Scan for the cell matching the given text and deliver its (X, Y) coordinate at center. 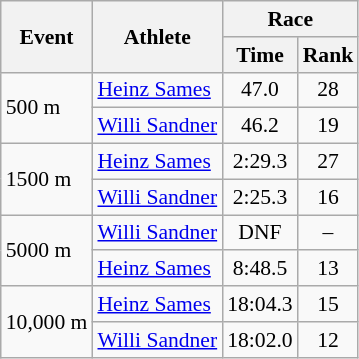
46.2 (260, 126)
Time (260, 55)
2:29.3 (260, 162)
18:04.3 (260, 304)
Event (47, 36)
18:02.0 (260, 340)
Rank (328, 55)
500 m (47, 108)
15 (328, 304)
27 (328, 162)
Race (290, 19)
DNF (260, 233)
2:25.3 (260, 197)
1500 m (47, 180)
47.0 (260, 90)
13 (328, 269)
10,000 m (47, 322)
Athlete (157, 36)
28 (328, 90)
16 (328, 197)
12 (328, 340)
5000 m (47, 250)
– (328, 233)
8:48.5 (260, 269)
19 (328, 126)
